Find where the given text appears and provide that cell's center as (X, Y) coordinate. 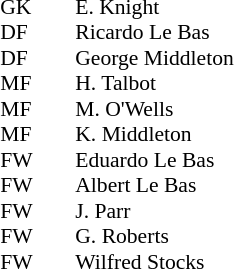
George Middleton (154, 58)
M. O'Wells (154, 109)
Ricardo Le Bas (154, 33)
Albert Le Bas (154, 185)
Eduardo Le Bas (154, 160)
J. Parr (154, 211)
K. Middleton (154, 135)
G. Roberts (154, 237)
H. Talbot (154, 83)
